Capture the cell that displays the provided text and extract its [x, y] central coordinate. 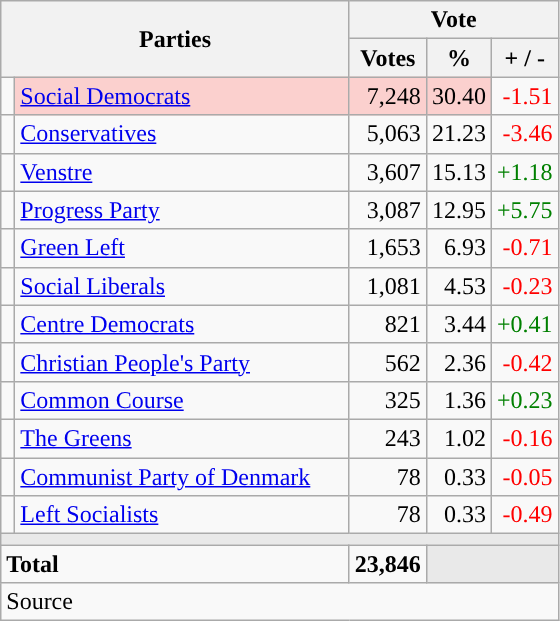
15.13 [458, 172]
Social Democrats [182, 96]
Total [176, 564]
-1.51 [524, 96]
Green Left [182, 248]
821 [388, 324]
21.23 [458, 134]
4.53 [458, 286]
Parties [176, 39]
The Greens [182, 438]
+0.23 [524, 400]
Communist Party of Denmark [182, 477]
Votes [388, 58]
30.40 [458, 96]
-0.71 [524, 248]
Conservatives [182, 134]
Social Liberals [182, 286]
+0.41 [524, 324]
325 [388, 400]
3,607 [388, 172]
6.93 [458, 248]
Common Course [182, 400]
2.36 [458, 362]
Progress Party [182, 210]
Venstre [182, 172]
3.44 [458, 324]
Source [280, 602]
23,846 [388, 564]
1.36 [458, 400]
7,248 [388, 96]
Centre Democrats [182, 324]
-0.16 [524, 438]
-3.46 [524, 134]
12.95 [458, 210]
+1.18 [524, 172]
Left Socialists [182, 515]
-0.42 [524, 362]
243 [388, 438]
+ / - [524, 58]
-0.05 [524, 477]
-0.49 [524, 515]
Vote [454, 20]
Christian People's Party [182, 362]
5,063 [388, 134]
1,653 [388, 248]
562 [388, 362]
1.02 [458, 438]
1,081 [388, 286]
-0.23 [524, 286]
3,087 [388, 210]
+5.75 [524, 210]
% [458, 58]
